Output the (X, Y) coordinate of the center of the cell containing the given text.  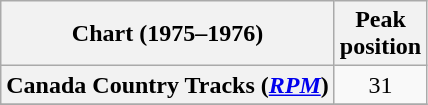
31 (380, 85)
Canada Country Tracks (RPM) (168, 85)
Peakposition (380, 34)
Chart (1975–1976) (168, 34)
